Pinpoint the cell where the given text exists, returning its (x, y) midpoint coordinate. 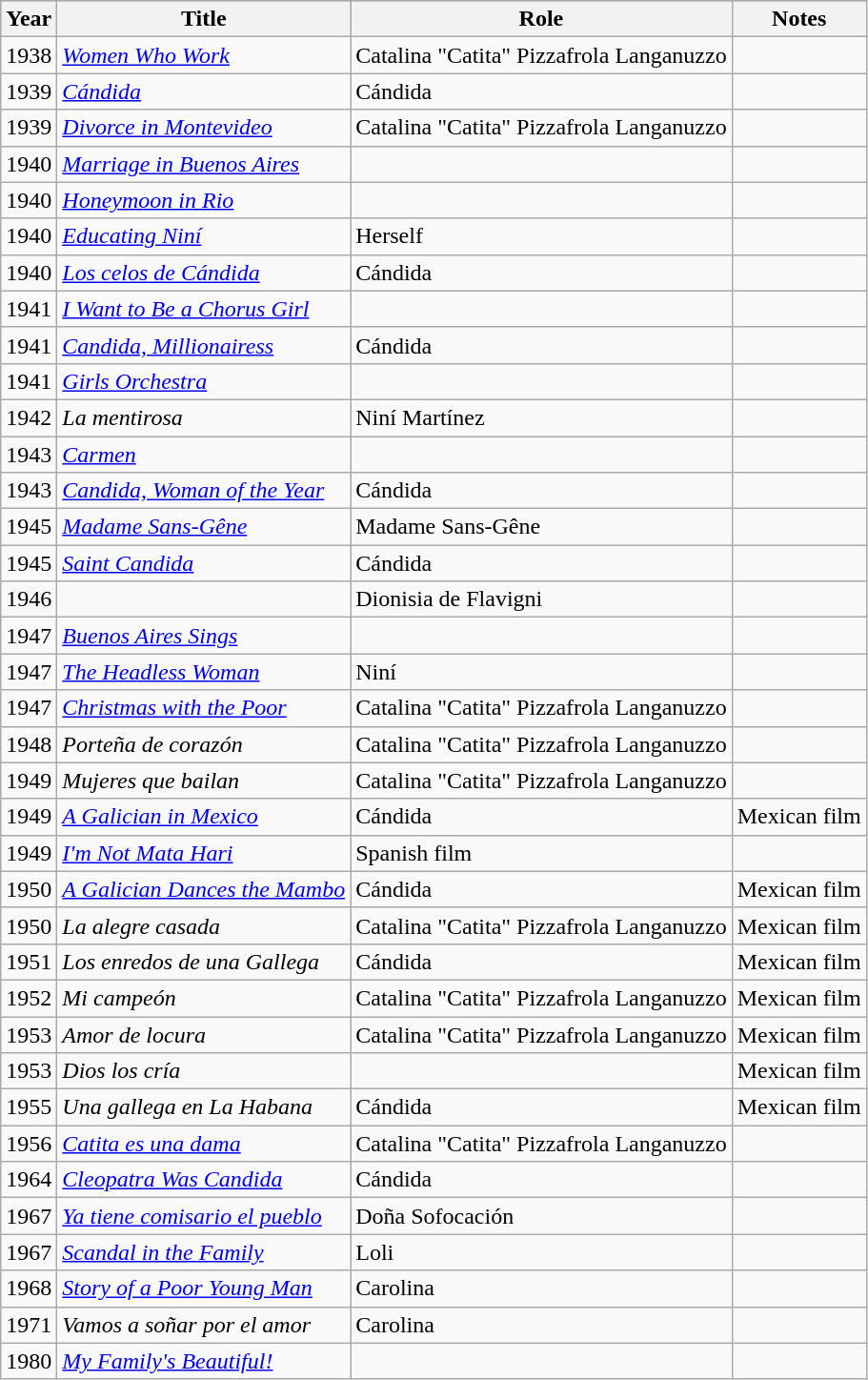
I Want to Be a Chorus Girl (204, 309)
Herself (541, 236)
Year (29, 19)
Divorce in Montevideo (204, 128)
Mujeres que bailan (204, 781)
1946 (29, 599)
Marriage in Buenos Aires (204, 164)
Role (541, 19)
1971 (29, 1325)
I'm Not Mata Hari (204, 853)
Los celos de Cándida (204, 273)
Spanish film (541, 853)
Niní Martínez (541, 417)
Niní (541, 672)
Educating Niní (204, 236)
Carmen (204, 455)
1938 (29, 55)
1964 (29, 1180)
Honeymoon in Rio (204, 200)
Title (204, 19)
Story of a Poor Young Man (204, 1289)
Dios los cría (204, 1071)
Women Who Work (204, 55)
Ya tiene comisario el pueblo (204, 1216)
Amor de locura (204, 1034)
A Galician Dances the Mambo (204, 889)
Notes (798, 19)
1942 (29, 417)
Girls Orchestra (204, 381)
1952 (29, 998)
Candida, Woman of the Year (204, 491)
Loli (541, 1252)
1951 (29, 962)
A Galician in Mexico (204, 817)
My Family's Beautiful! (204, 1361)
1980 (29, 1361)
Christmas with the Poor (204, 708)
Los enredos de una Gallega (204, 962)
La alegre casada (204, 925)
1955 (29, 1107)
Mi campeón (204, 998)
1948 (29, 744)
1956 (29, 1144)
1968 (29, 1289)
The Headless Woman (204, 672)
Buenos Aires Sings (204, 636)
Porteña de corazón (204, 744)
Dionisia de Flavigni (541, 599)
Vamos a soñar por el amor (204, 1325)
Cleopatra Was Candida (204, 1180)
Candida, Millionairess (204, 345)
Catita es una dama (204, 1144)
Una gallega en La Habana (204, 1107)
Doña Sofocación (541, 1216)
La mentirosa (204, 417)
Saint Candida (204, 563)
Scandal in the Family (204, 1252)
